For the text-containing cell, return its midpoint in [X, Y] coordinate format. 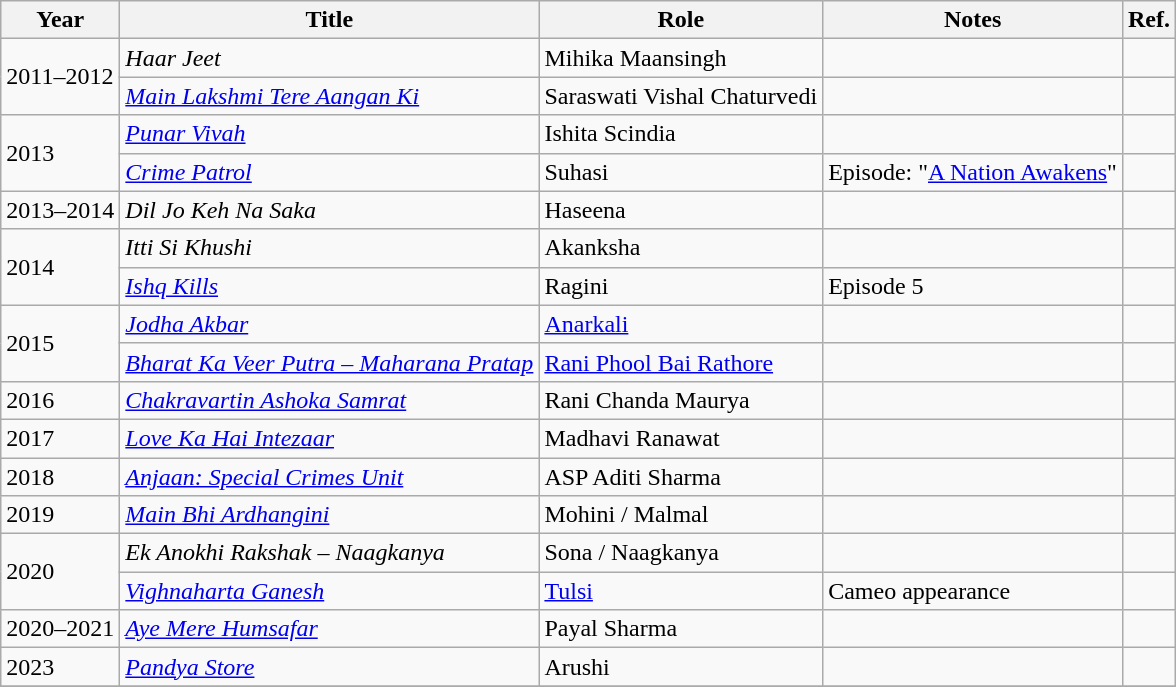
Ishita Scindia [681, 134]
2016 [60, 400]
Chakravartin Ashoka Samrat [330, 400]
Vighnaharta Ganesh [330, 591]
Anarkali [681, 324]
Suhasi [681, 172]
Ek Anokhi Rakshak – Naagkanya [330, 553]
Title [330, 20]
Role [681, 20]
Pandya Store [330, 667]
Year [60, 20]
2017 [60, 438]
Notes [973, 20]
Bharat Ka Veer Putra – Maharana Pratap [330, 362]
Punar Vivah [330, 134]
ASP Aditi Sharma [681, 477]
Payal Sharma [681, 629]
Akanksha [681, 248]
Cameo appearance [973, 591]
2011–2012 [60, 77]
Aye Mere Humsafar [330, 629]
Madhavi Ranawat [681, 438]
Haar Jeet [330, 58]
2020–2021 [60, 629]
2014 [60, 267]
Mohini / Malmal [681, 515]
Dil Jo Keh Na Saka [330, 210]
Tulsi [681, 591]
Mihika Maansingh [681, 58]
Ishq Kills [330, 286]
Saraswati Vishal Chaturvedi [681, 96]
Ragini [681, 286]
2013–2014 [60, 210]
2018 [60, 477]
Arushi [681, 667]
Ref. [1148, 20]
Episode 5 [973, 286]
Haseena [681, 210]
2023 [60, 667]
Rani Phool Bai Rathore [681, 362]
2019 [60, 515]
2020 [60, 572]
2013 [60, 153]
Jodha Akbar [330, 324]
Main Bhi Ardhangini [330, 515]
Love Ka Hai Intezaar [330, 438]
Anjaan: Special Crimes Unit [330, 477]
Rani Chanda Maurya [681, 400]
Itti Si Khushi [330, 248]
Sona / Naagkanya [681, 553]
Crime Patrol [330, 172]
2015 [60, 343]
Episode: "A Nation Awakens" [973, 172]
Main Lakshmi Tere Aangan Ki [330, 96]
